Identify which cell holds the provided text, then report its [X, Y] central coordinate. 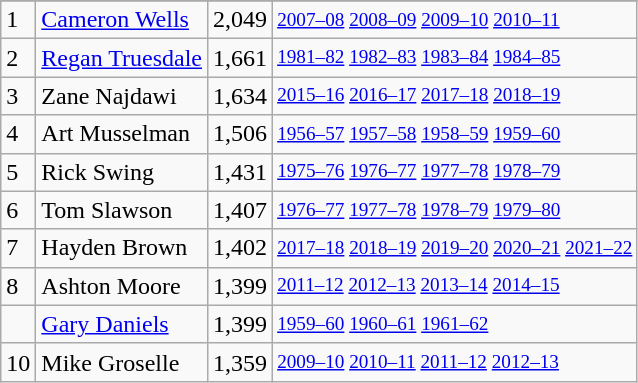
7 [18, 248]
1956–57 1957–58 1958–59 1959–60 [455, 134]
Rick Swing [122, 172]
2015–16 2016–17 2017–18 2018–19 [455, 96]
Art Musselman [122, 134]
Cameron Wells [122, 20]
10 [18, 362]
1976–77 1977–78 1978–79 1979–80 [455, 210]
1981–82 1982–83 1983–84 1984–85 [455, 58]
1,431 [240, 172]
Tom Slawson [122, 210]
1,359 [240, 362]
1,661 [240, 58]
2007–08 2008–09 2009–10 2010–11 [455, 20]
2 [18, 58]
2017–18 2018–19 2019–20 2020–21 2021–22 [455, 248]
2,049 [240, 20]
4 [18, 134]
1,402 [240, 248]
1,634 [240, 96]
Ashton Moore [122, 286]
Regan Truesdale [122, 58]
1975–76 1976–77 1977–78 1978–79 [455, 172]
2009–10 2010–11 2011–12 2012–13 [455, 362]
3 [18, 96]
Gary Daniels [122, 324]
1959–60 1960–61 1961–62 [455, 324]
1 [18, 20]
Mike Groselle [122, 362]
Hayden Brown [122, 248]
6 [18, 210]
5 [18, 172]
Zane Najdawi [122, 96]
1,407 [240, 210]
1,506 [240, 134]
8 [18, 286]
2011–12 2012–13 2013–14 2014–15 [455, 286]
